Search for the cell housing the specified text and yield its (x, y) center coordinate. 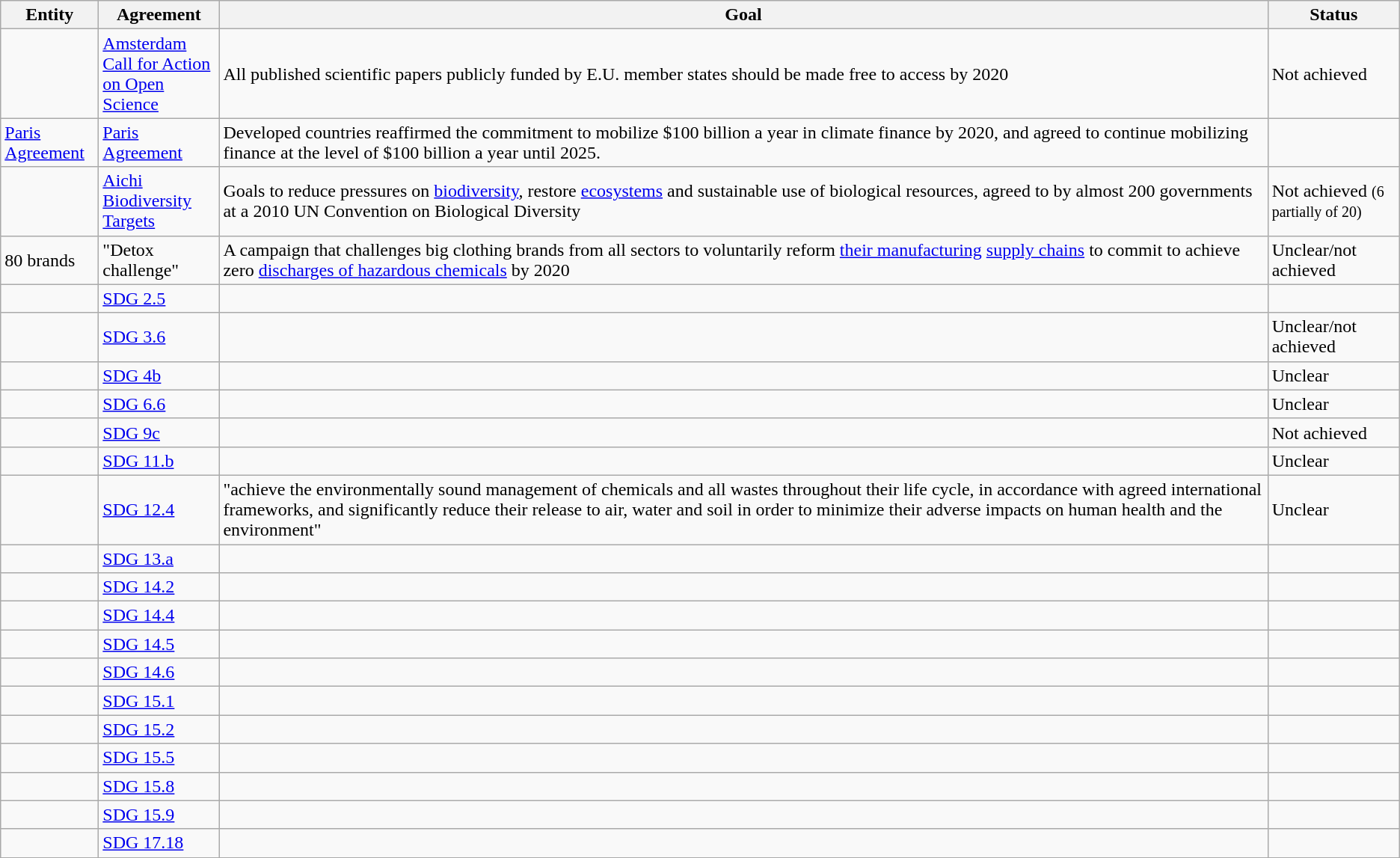
SDG 3.6 (159, 337)
SDG 14.4 (159, 616)
SDG 14.2 (159, 587)
SDG 6.6 (159, 404)
Aichi Biodiversity Targets (159, 201)
Amsterdam Call for Action on Open Science (159, 73)
All published scientific papers publicly funded by E.U. member states should be made free to access by 2020 (743, 73)
SDG 4b (159, 376)
Not achieved (6 partially of 20) (1333, 201)
SDG 15.2 (159, 729)
"Detox challenge" (159, 260)
Agreement (159, 15)
SDG 9c (159, 432)
80 brands (49, 260)
Status (1333, 15)
SDG 15.1 (159, 701)
SDG 11.b (159, 461)
SDG 15.9 (159, 815)
Entity (49, 15)
SDG 14.5 (159, 644)
SDG 13.a (159, 559)
SDG 12.4 (159, 509)
SDG 15.5 (159, 758)
SDG 17.18 (159, 843)
SDG 15.8 (159, 786)
SDG 2.5 (159, 298)
Goal (743, 15)
SDG 14.6 (159, 672)
